Find where the given text appears and provide that cell's center as [x, y] coordinate. 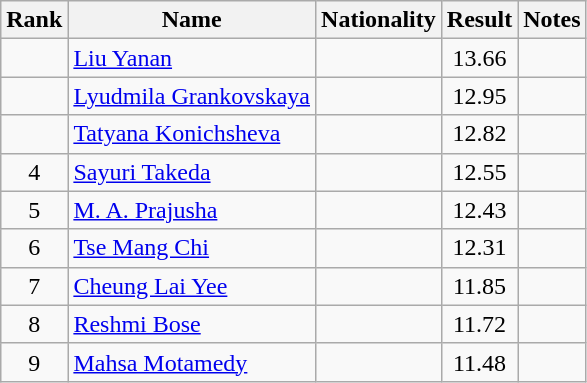
Lyudmila Grankovskaya [192, 96]
Liu Yanan [192, 58]
Notes [552, 20]
12.82 [479, 134]
11.85 [479, 286]
13.66 [479, 58]
4 [34, 172]
7 [34, 286]
12.55 [479, 172]
Sayuri Takeda [192, 172]
9 [34, 362]
Rank [34, 20]
Result [479, 20]
8 [34, 324]
12.43 [479, 210]
Tatyana Konichsheva [192, 134]
Mahsa Motamedy [192, 362]
Nationality [379, 20]
12.31 [479, 248]
12.95 [479, 96]
Cheung Lai Yee [192, 286]
Name [192, 20]
Reshmi Bose [192, 324]
11.48 [479, 362]
M. A. Prajusha [192, 210]
6 [34, 248]
Tse Mang Chi [192, 248]
5 [34, 210]
11.72 [479, 324]
